Extract the (X, Y) coordinate from the center of the cell holding the provided text.  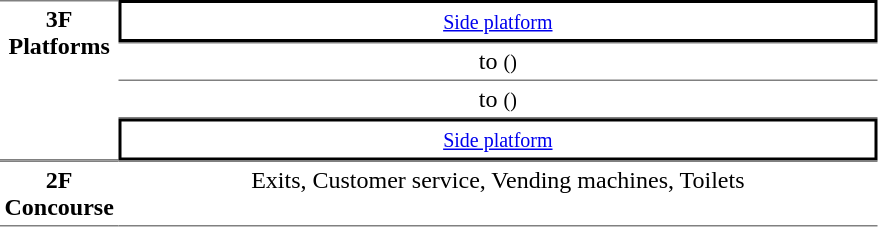
Exits, Customer service, Vending machines, Toilets (498, 193)
3FPlatforms (59, 80)
2FConcourse (59, 193)
